Locate the cell with the specified text and output its (x, y) center coordinate. 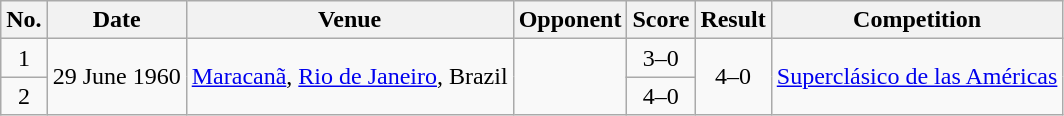
Venue (350, 20)
1 (24, 58)
No. (24, 20)
Maracanã, Rio de Janeiro, Brazil (350, 77)
Superclásico de las Américas (917, 77)
Score (661, 20)
29 June 1960 (116, 77)
Result (733, 20)
Date (116, 20)
3–0 (661, 58)
2 (24, 96)
Opponent (570, 20)
Competition (917, 20)
